Capture the cell that displays the provided text and extract its (x, y) central coordinate. 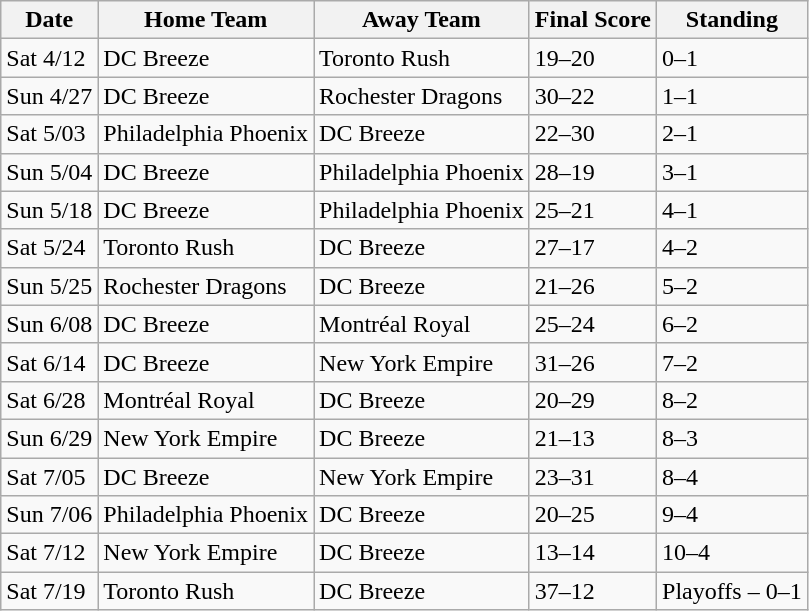
1–1 (732, 96)
28–19 (592, 172)
8–2 (732, 400)
3–1 (732, 172)
31–26 (592, 362)
6–2 (732, 324)
22–30 (592, 134)
13–14 (592, 553)
25–24 (592, 324)
5–2 (732, 286)
Sun 7/06 (50, 515)
Home Team (206, 20)
Final Score (592, 20)
Sat 4/12 (50, 58)
Away Team (422, 20)
8–3 (732, 438)
Sat 6/14 (50, 362)
4–2 (732, 248)
30–22 (592, 96)
Sun 6/08 (50, 324)
Date (50, 20)
Playoffs – 0–1 (732, 591)
Sun 5/18 (50, 210)
21–13 (592, 438)
8–4 (732, 477)
Sat 5/24 (50, 248)
4–1 (732, 210)
37–12 (592, 591)
Sun 5/04 (50, 172)
21–26 (592, 286)
Sat 6/28 (50, 400)
Sat 7/12 (50, 553)
19–20 (592, 58)
7–2 (732, 362)
25–21 (592, 210)
27–17 (592, 248)
Sat 5/03 (50, 134)
0–1 (732, 58)
9–4 (732, 515)
Sun 5/25 (50, 286)
2–1 (732, 134)
Sun 4/27 (50, 96)
20–29 (592, 400)
Sat 7/19 (50, 591)
10–4 (732, 553)
20–25 (592, 515)
23–31 (592, 477)
Standing (732, 20)
Sat 7/05 (50, 477)
Sun 6/29 (50, 438)
